Locate the cell with the specified text and output its (X, Y) center coordinate. 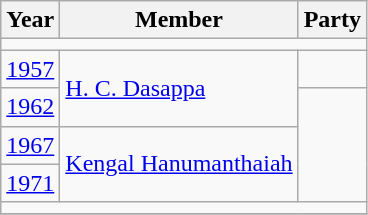
Member (179, 20)
1957 (30, 69)
1967 (30, 145)
Party (332, 20)
H. C. Dasappa (179, 88)
Kengal Hanumanthaiah (179, 164)
1971 (30, 183)
Year (30, 20)
1962 (30, 107)
